Search for the cell housing the specified text and yield its (x, y) center coordinate. 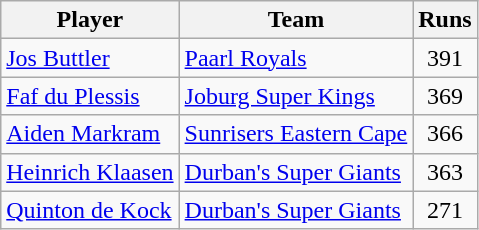
Paarl Royals (296, 58)
Sunrisers Eastern Cape (296, 134)
Heinrich Klaasen (90, 172)
Faf du Plessis (90, 96)
Runs (445, 20)
369 (445, 96)
Team (296, 20)
Jos Buttler (90, 58)
363 (445, 172)
271 (445, 210)
366 (445, 134)
Quinton de Kock (90, 210)
Player (90, 20)
Joburg Super Kings (296, 96)
Aiden Markram (90, 134)
391 (445, 58)
